Scan for the cell matching the given text and deliver its [x, y] coordinate at center. 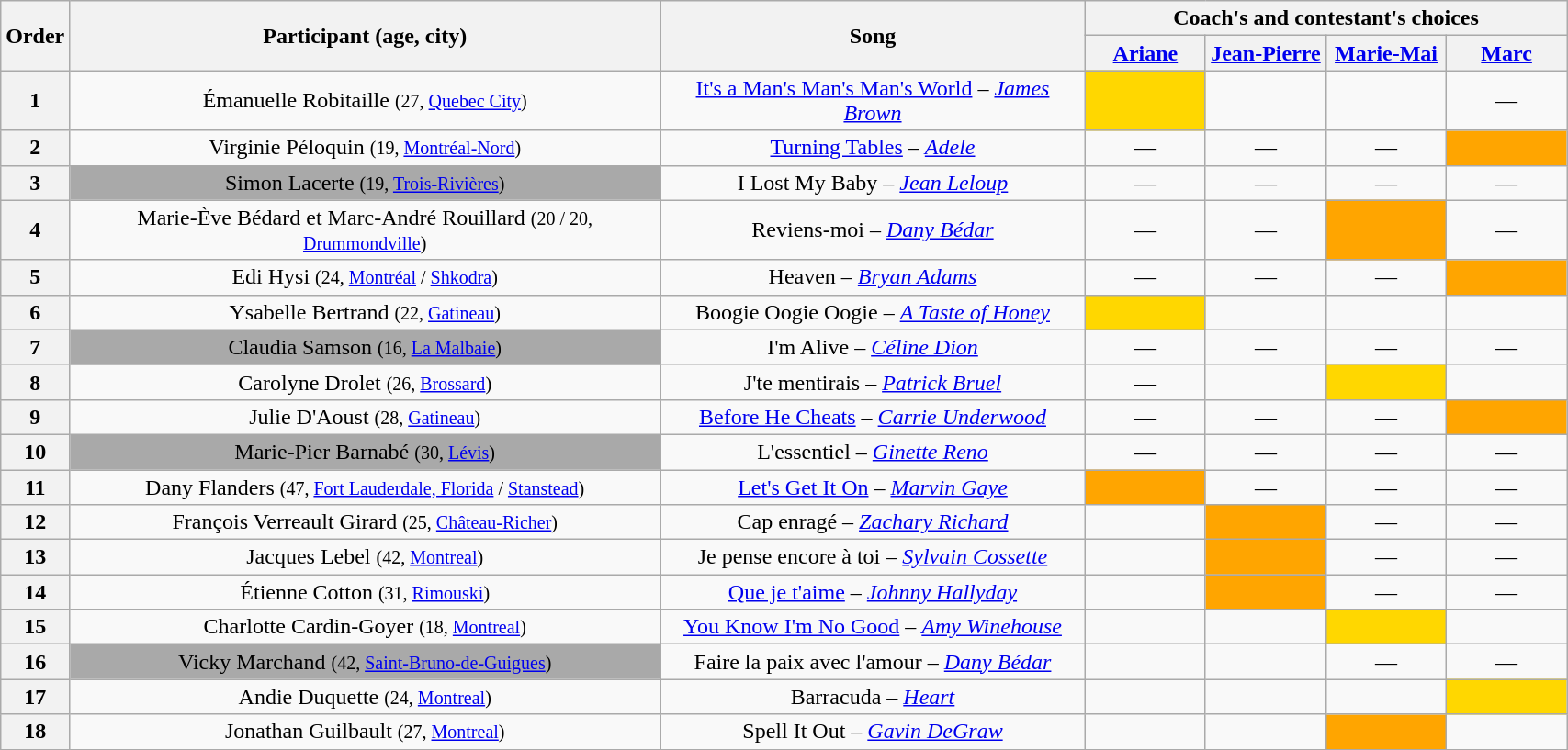
Julie D'Aoust (28, Gatineau) [366, 417]
12 [35, 522]
L'essentiel – Ginette Reno [873, 452]
Que je t'aime – Johnny Hallyday [873, 592]
14 [35, 592]
3 [35, 183]
10 [35, 452]
18 [35, 732]
It's a Man's Man's Man's World – James Brown [873, 101]
Edi Hysi (24, Montréal / Shkodra) [366, 277]
Carolyne Drolet (26, Brossard) [366, 382]
Andie Duquette (24, Montreal) [366, 697]
Cap enragé – Zachary Richard [873, 522]
17 [35, 697]
Simon Lacerte (19, Trois-Rivières) [366, 183]
6 [35, 312]
Turning Tables – Adele [873, 148]
Jonathan Guilbault (27, Montreal) [366, 732]
Marc [1506, 53]
Boogie Oogie Oogie – A Taste of Honey [873, 312]
Jean-Pierre [1266, 53]
Ysabelle Bertrand (22, Gatineau) [366, 312]
4 [35, 229]
Émanuelle Robitaille (27, Quebec City) [366, 101]
Order [35, 36]
5 [35, 277]
13 [35, 557]
Let's Get It On – Marvin Gaye [873, 487]
Je pense encore à toi – Sylvain Cossette [873, 557]
J'te mentirais – Patrick Bruel [873, 382]
Marie-Pier Barnabé (30, Lévis) [366, 452]
1 [35, 101]
Spell It Out – Gavin DeGraw [873, 732]
Virginie Péloquin (19, Montréal-Nord) [366, 148]
Coach's and contestant's choices [1325, 18]
I Lost My Baby – Jean Leloup [873, 183]
Vicky Marchand (42, Saint-Bruno-de-Guigues) [366, 662]
You Know I'm No Good – Amy Winehouse [873, 627]
François Verreault Girard (25, Château-Richer) [366, 522]
15 [35, 627]
Ariane [1145, 53]
Charlotte Cardin-Goyer (18, Montreal) [366, 627]
11 [35, 487]
Étienne Cotton (31, Rimouski) [366, 592]
Claudia Samson (16, La Malbaie) [366, 347]
Jacques Lebel (42, Montreal) [366, 557]
2 [35, 148]
8 [35, 382]
Faire la paix avec l'amour – Dany Bédar [873, 662]
I'm Alive – Céline Dion [873, 347]
Dany Flanders (47, Fort Lauderdale, Florida / Stanstead) [366, 487]
Before He Cheats – Carrie Underwood [873, 417]
Participant (age, city) [366, 36]
Barracuda – Heart [873, 697]
Marie-Ève Bédard et Marc-André Rouillard (20 / 20, Drummondville) [366, 229]
Song [873, 36]
Heaven – Bryan Adams [873, 277]
Marie-Mai [1387, 53]
Reviens-moi – Dany Bédar [873, 229]
9 [35, 417]
16 [35, 662]
7 [35, 347]
